Output the (x, y) coordinate of the center of the cell containing the given text.  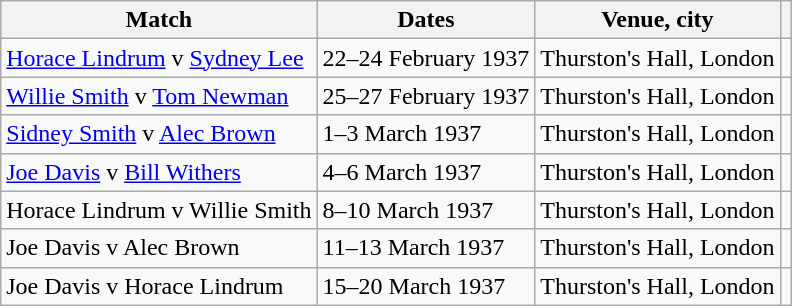
Willie Smith v Tom Newman (159, 96)
Venue, city (658, 20)
11–13 March 1937 (426, 248)
22–24 February 1937 (426, 58)
25–27 February 1937 (426, 96)
Horace Lindrum v Willie Smith (159, 210)
8–10 March 1937 (426, 210)
Horace Lindrum v Sydney Lee (159, 58)
Match (159, 20)
Joe Davis v Bill Withers (159, 172)
4–6 March 1937 (426, 172)
Joe Davis v Horace Lindrum (159, 286)
Dates (426, 20)
1–3 March 1937 (426, 134)
15–20 March 1937 (426, 286)
Joe Davis v Alec Brown (159, 248)
Sidney Smith v Alec Brown (159, 134)
